Capture the cell that displays the provided text and extract its (x, y) central coordinate. 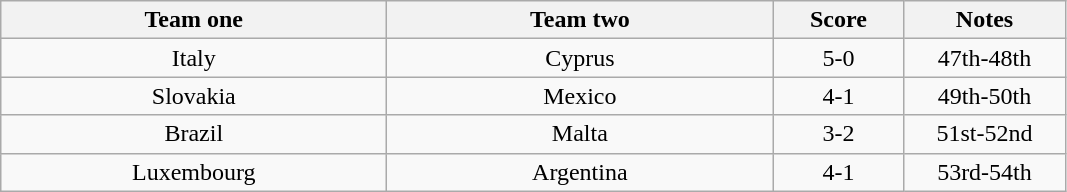
Italy (194, 58)
Luxembourg (194, 172)
47th-48th (984, 58)
5-0 (838, 58)
Notes (984, 20)
Score (838, 20)
Mexico (580, 96)
Malta (580, 134)
49th-50th (984, 96)
Cyprus (580, 58)
Brazil (194, 134)
Slovakia (194, 96)
51st-52nd (984, 134)
3-2 (838, 134)
Team two (580, 20)
53rd-54th (984, 172)
Team one (194, 20)
Argentina (580, 172)
